Provide the [x, y] coordinate of the cell's center where the given text is located.  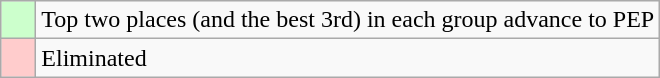
Top two places (and the best 3rd) in each group advance to PEP [348, 20]
Eliminated [348, 58]
